Identify which cell holds the provided text, then report its (x, y) central coordinate. 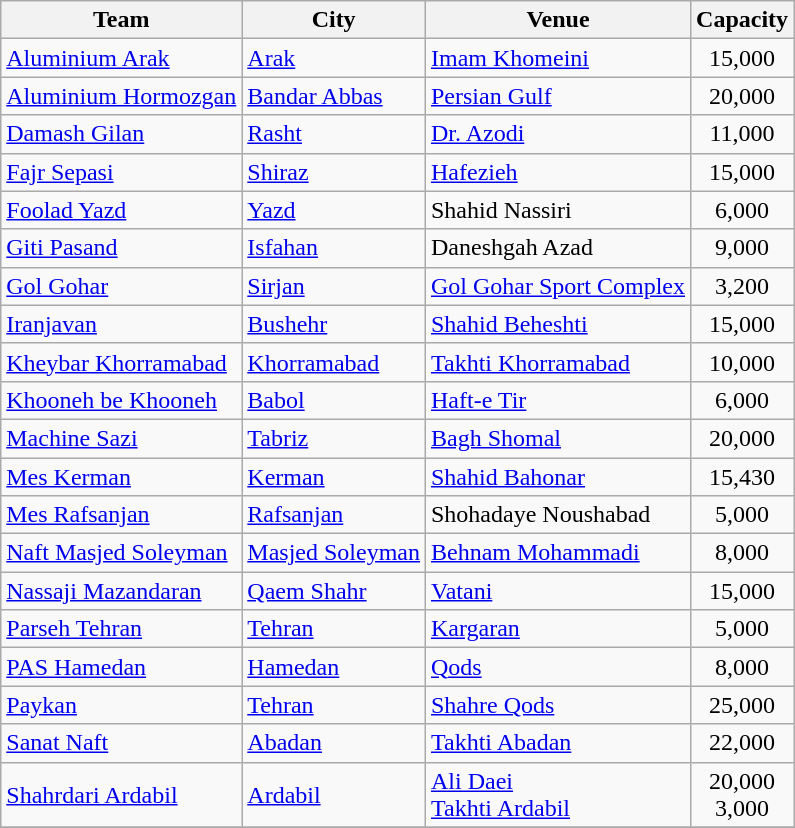
3,200 (742, 286)
Gol Gohar (122, 286)
Bushehr (334, 324)
10,000 (742, 362)
Damash Gilan (122, 134)
Dr. Azodi (558, 134)
City (334, 20)
Behnam Mohammadi (558, 553)
15,430 (742, 477)
Venue (558, 20)
Kheybar Khorramabad (122, 362)
Giti Pasand (122, 248)
Capacity (742, 20)
Kargaran (558, 629)
PAS Hamedan (122, 667)
Isfahan (334, 248)
Takhti Abadan (558, 743)
Naft Masjed Soleyman (122, 553)
Persian Gulf (558, 96)
20,0003,000 (742, 794)
Ali Daei Takhti Ardabil (558, 794)
Shahrdari Ardabil (122, 794)
Foolad Yazd (122, 210)
Arak (334, 58)
Machine Sazi (122, 438)
Yazd (334, 210)
Babol (334, 400)
Paykan (122, 705)
Abadan (334, 743)
Ardabil (334, 794)
Mes Kerman (122, 477)
Shiraz (334, 172)
Khorramabad (334, 362)
Shohadaye Noushabad (558, 515)
Takhti Khorramabad (558, 362)
Rafsanjan (334, 515)
Gol Gohar Sport Complex (558, 286)
Daneshgah Azad (558, 248)
Team (122, 20)
Shahid Beheshti (558, 324)
Parseh Tehran (122, 629)
Shahid Bahonar (558, 477)
Kerman (334, 477)
Khooneh be Khooneh (122, 400)
11,000 (742, 134)
Aluminium Arak (122, 58)
Imam Khomeini (558, 58)
Vatani (558, 591)
Qods (558, 667)
Sirjan (334, 286)
Mes Rafsanjan (122, 515)
Iranjavan (122, 324)
Hamedan (334, 667)
Qaem Shahr (334, 591)
Shahre Qods (558, 705)
9,000 (742, 248)
Sanat Naft (122, 743)
Masjed Soleyman (334, 553)
Bandar Abbas (334, 96)
Haft-e Tir (558, 400)
Bagh Shomal (558, 438)
Nassaji Mazandaran (122, 591)
Shahid Nassiri (558, 210)
Hafezieh (558, 172)
Rasht (334, 134)
22,000 (742, 743)
Tabriz (334, 438)
25,000 (742, 705)
Fajr Sepasi (122, 172)
Aluminium Hormozgan (122, 96)
